Detect which cell encompasses the target text, then output its [X, Y] center coordinate. 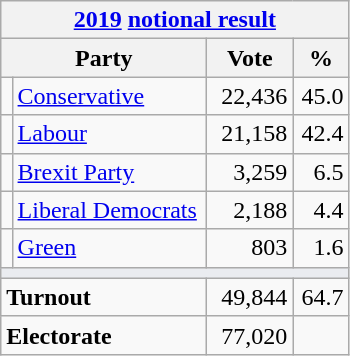
4.4 [321, 210]
Liberal Democrats [110, 210]
2,188 [250, 210]
2019 notional result [175, 20]
6.5 [321, 172]
803 [250, 248]
1.6 [321, 248]
% [321, 58]
Vote [250, 58]
Labour [110, 134]
42.4 [321, 134]
Electorate [104, 335]
21,158 [250, 134]
Green [110, 248]
77,020 [250, 335]
45.0 [321, 96]
Brexit Party [110, 172]
Party [104, 58]
64.7 [321, 297]
49,844 [250, 297]
3,259 [250, 172]
22,436 [250, 96]
Turnout [104, 297]
Conservative [110, 96]
